Return [x, y] of the center of cell containing provided text 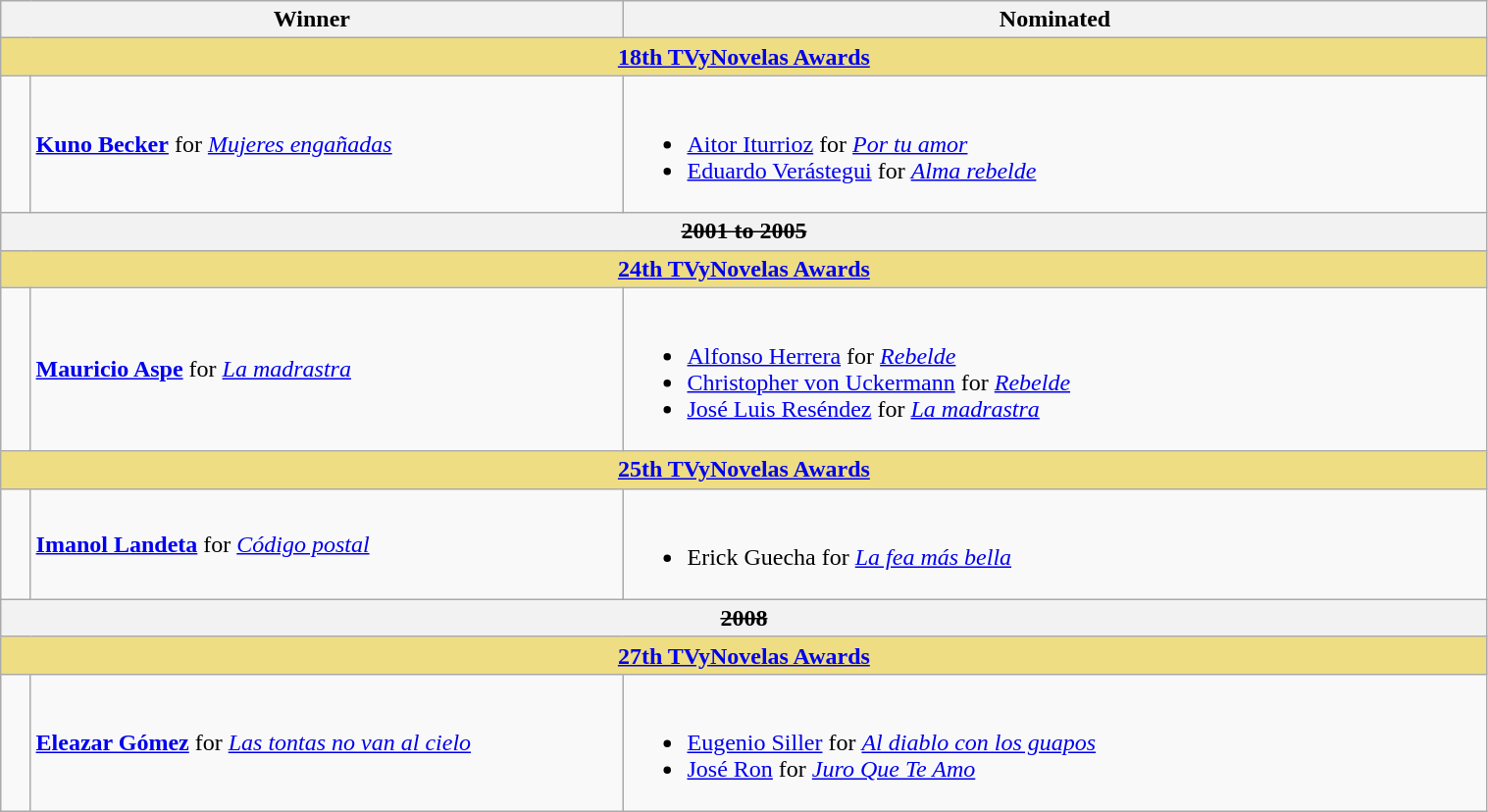
Eleazar Gómez for Las tontas no van al cielo [327, 742]
Erick Guecha for La fea más bella [1055, 543]
18th TVyNovelas Awards [744, 57]
Alfonso Herrera for RebeldeChristopher von Uckermann for RebeldeJosé Luis Reséndez for La madrastra [1055, 369]
Mauricio Aspe for La madrastra [327, 369]
Kuno Becker for Mujeres engañadas [327, 144]
Winner [312, 20]
2001 to 2005 [744, 231]
2008 [744, 618]
Nominated [1055, 20]
25th TVyNovelas Awards [744, 470]
Eugenio Siller for Al diablo con los guaposJosé Ron for Juro Que Te Amo [1055, 742]
27th TVyNovelas Awards [744, 655]
Imanol Landeta for Código postal [327, 543]
24th TVyNovelas Awards [744, 269]
Aitor Iturrioz for Por tu amorEduardo Verástegui for Alma rebelde [1055, 144]
